Scan for the cell matching the given text and deliver its [x, y] coordinate at center. 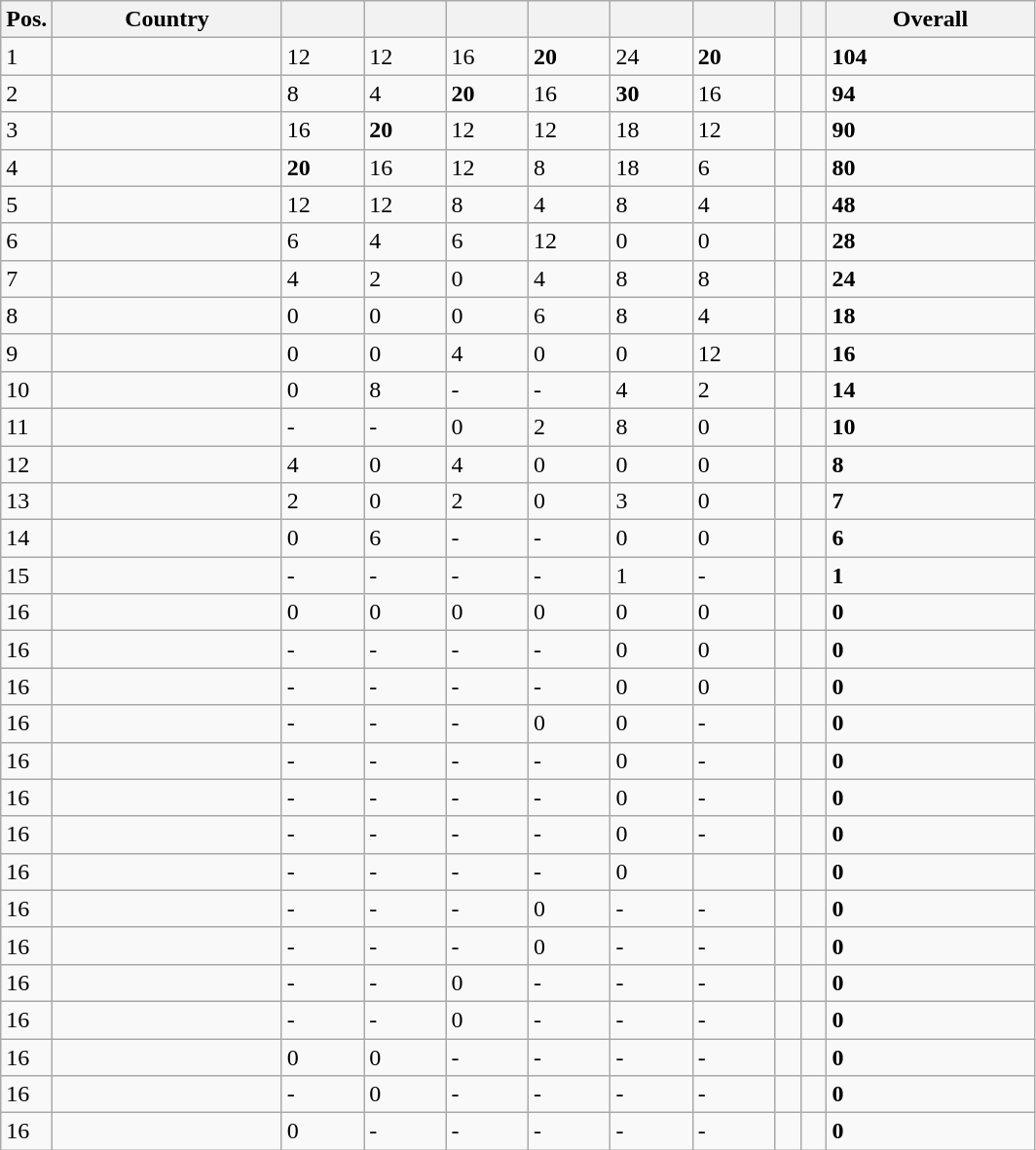
11 [27, 427]
28 [931, 241]
90 [931, 130]
Country [167, 19]
9 [27, 352]
80 [931, 167]
13 [27, 501]
104 [931, 56]
94 [931, 93]
48 [931, 204]
15 [27, 575]
5 [27, 204]
30 [651, 93]
Overall [931, 19]
Pos. [27, 19]
